For the text-containing cell, return its midpoint in [x, y] coordinate format. 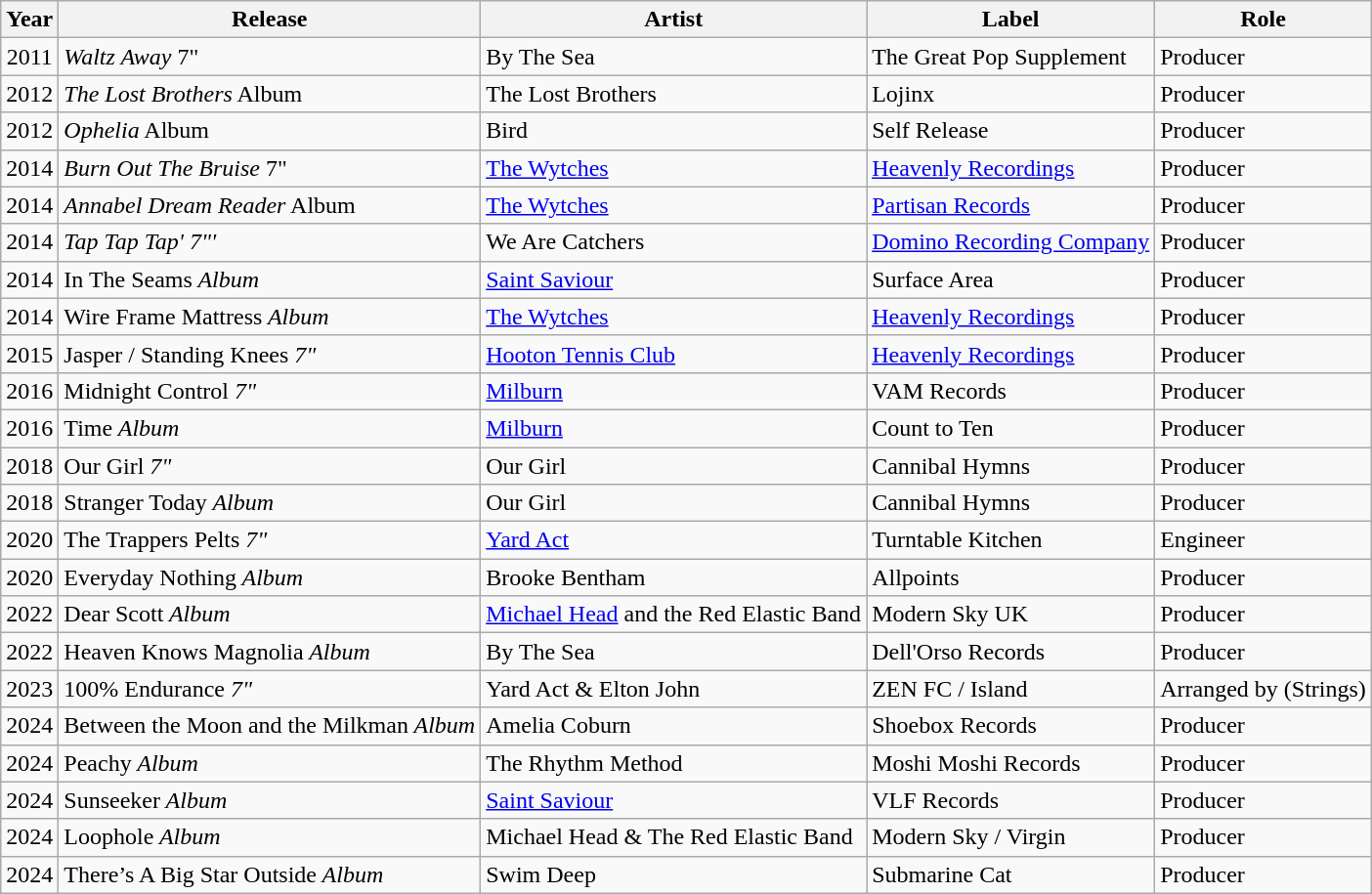
Engineer [1264, 540]
Michael Head and the Red Elastic Band [674, 615]
Amelia Coburn [674, 726]
The Great Pop Supplement [1010, 57]
Jasper / Standing Knees 7" [270, 354]
Michael Head & The Red Elastic Band [674, 837]
Everyday Nothing Album [270, 577]
Self Release [1010, 131]
There’s A Big Star Outside Album [270, 874]
2011 [29, 57]
Submarine Cat [1010, 874]
ZEN FC / Island [1010, 689]
Hooton Tennis Club [674, 354]
The Rhythm Method [674, 763]
Bird [674, 131]
Burn Out The Bruise 7" [270, 168]
VLF Records [1010, 800]
Artist [674, 20]
Between the Moon and the Milkman Album [270, 726]
VAM Records [1010, 391]
In The Seams Album [270, 279]
Year [29, 20]
2015 [29, 354]
Time Album [270, 428]
Label [1010, 20]
Shoebox Records [1010, 726]
We Are Catchers [674, 242]
100% Endurance 7" [270, 689]
Arranged by (Strings) [1264, 689]
Heaven Knows Magnolia Album [270, 652]
Lojinx [1010, 94]
Modern Sky UK [1010, 615]
The Lost Brothers [674, 94]
Role [1264, 20]
Turntable Kitchen [1010, 540]
Wire Frame Mattress Album [270, 317]
Sunseeker Album [270, 800]
Dear Scott Album [270, 615]
Release [270, 20]
Modern Sky / Virgin [1010, 837]
2023 [29, 689]
Loophole Album [270, 837]
Brooke Bentham [674, 577]
Tap Tap Tap' 7"' [270, 242]
Allpoints [1010, 577]
Domino Recording Company [1010, 242]
Annabel Dream Reader Album [270, 205]
Moshi Moshi Records [1010, 763]
Yard Act [674, 540]
Stranger Today Album [270, 503]
Our Girl 7" [270, 466]
Swim Deep [674, 874]
Yard Act & Elton John [674, 689]
Dell'Orso Records [1010, 652]
Ophelia Album [270, 131]
The Lost Brothers Album [270, 94]
Surface Area [1010, 279]
Partisan Records [1010, 205]
Midnight Control 7" [270, 391]
The Trappers Pelts 7" [270, 540]
Waltz Away 7" [270, 57]
Count to Ten [1010, 428]
Peachy Album [270, 763]
